Find where the given text appears and provide that cell's center as [X, Y] coordinate. 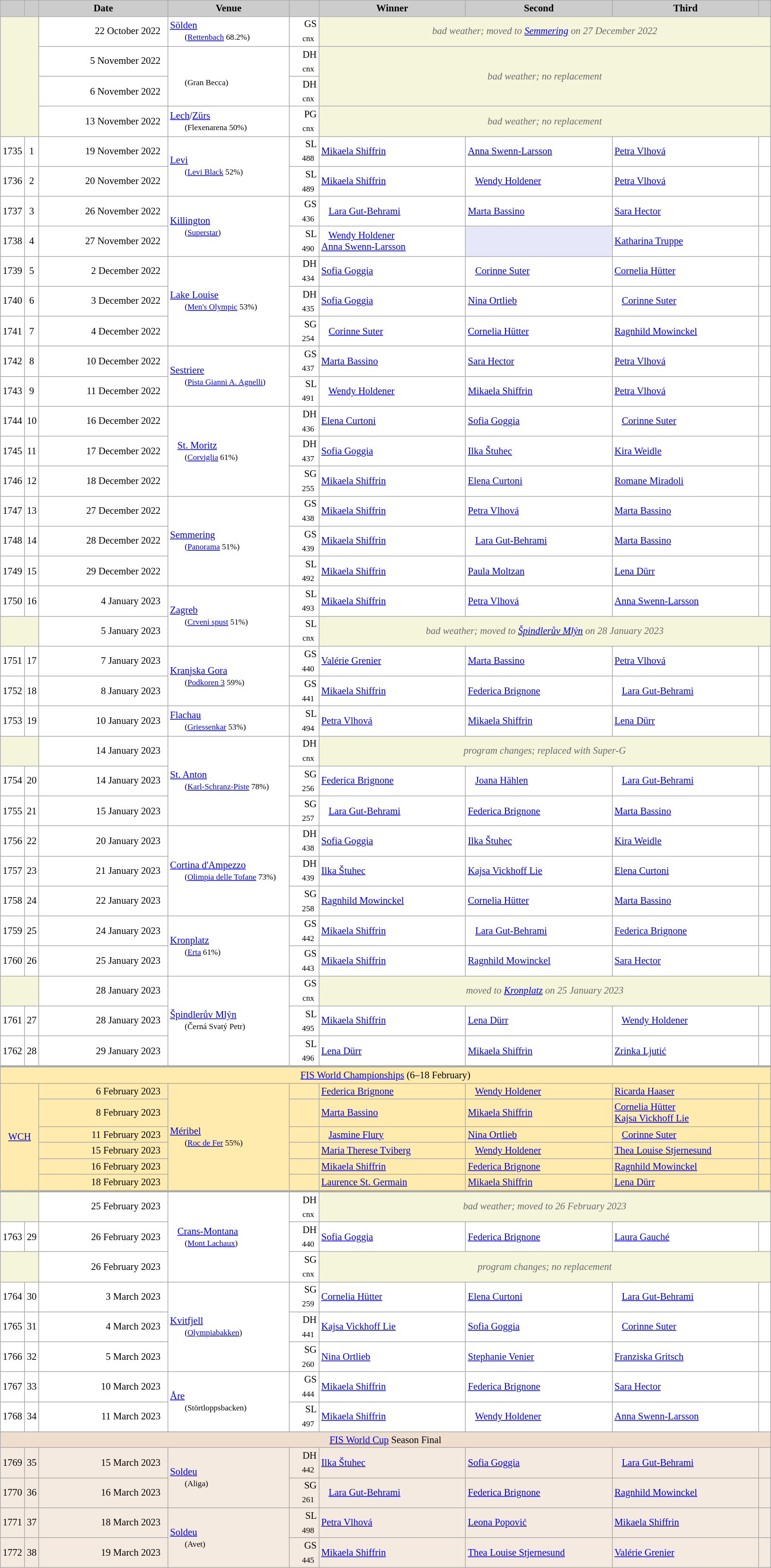
10 March 2023 [103, 1386]
10 [32, 421]
6 [32, 301]
1759 [12, 931]
14 [32, 541]
GS 442 [304, 931]
Flachau (Griessenkar 53%) [228, 721]
Zagreb (Crveni spust 51%) [228, 616]
3 December 2022 [103, 301]
SG 261 [304, 1492]
7 [32, 331]
18 February 2023 [103, 1183]
18 December 2022 [103, 481]
SL 498 [304, 1523]
11 [32, 451]
SL 496 [304, 1051]
DH 442 [304, 1462]
Laurence St. Germain [392, 1183]
1738 [12, 241]
10 January 2023 [103, 721]
1770 [12, 1492]
SL 489 [304, 181]
16 March 2023 [103, 1492]
St. Anton (Karl-Schranz-Piste 78%) [228, 781]
Romane Miradoli [685, 481]
GS 437 [304, 361]
1751 [12, 661]
17 December 2022 [103, 451]
(Gran Becca) [228, 77]
Paula Moltzan [539, 571]
PG cnx [304, 121]
6 February 2023 [103, 1091]
Leona Popović [539, 1523]
1766 [12, 1357]
31 [32, 1327]
1740 [12, 301]
1747 [12, 511]
18 March 2023 [103, 1523]
2 December 2022 [103, 271]
DH 438 [304, 840]
24 January 2023 [103, 931]
SG 258 [304, 901]
1743 [12, 391]
bad weather; moved to 26 February 2023 [545, 1207]
Špindlerův Mlýn (Černá Svatý Petr) [228, 1021]
SG 257 [304, 811]
5 January 2023 [103, 631]
13 [32, 511]
GS 444 [304, 1386]
8 January 2023 [103, 691]
15 January 2023 [103, 811]
19 [32, 721]
1771 [12, 1523]
18 [32, 691]
25 February 2023 [103, 1207]
GS 443 [304, 960]
1750 [12, 601]
1761 [12, 1021]
SG 260 [304, 1357]
38 [32, 1553]
22 January 2023 [103, 901]
26 [32, 960]
8 February 2023 [103, 1113]
GS 436 [304, 211]
Soldeu (Avet) [228, 1538]
1 [32, 151]
1737 [12, 211]
Sölden (Rettenbach 68.2%) [228, 31]
4 January 2023 [103, 601]
Laura Gauché [685, 1237]
16 December 2022 [103, 421]
1756 [12, 840]
1744 [12, 421]
Cornelia Hütter Kajsa Vickhoff Lie [685, 1113]
SL 493 [304, 601]
1746 [12, 481]
1736 [12, 181]
Date [103, 8]
1735 [12, 151]
36 [32, 1492]
35 [32, 1462]
28 [32, 1051]
DH 437 [304, 451]
21 [32, 811]
Åre (Störtloppsbacken) [228, 1401]
28 December 2022 [103, 541]
Semmering (Panorama 51%) [228, 541]
24 [32, 901]
Killington (Superstar) [228, 226]
11 March 2023 [103, 1417]
1765 [12, 1327]
6 November 2022 [103, 91]
11 December 2022 [103, 391]
SL 497 [304, 1417]
Katharina Truppe [685, 241]
Maria Therese Tviberg [392, 1150]
2 [32, 181]
SG cnx [304, 1266]
9 [32, 391]
1745 [12, 451]
SL 495 [304, 1021]
Levi (Levi Black 52%) [228, 167]
SG 259 [304, 1296]
Ricarda Haaser [685, 1091]
12 [32, 481]
SL 494 [304, 721]
Kranjska Gora (Podkoren 3 59%) [228, 676]
WCH [20, 1137]
1769 [12, 1462]
5 [32, 271]
Soldeu (Aliga) [228, 1477]
DH 434 [304, 271]
DH 441 [304, 1327]
St. Moritz (Corviglia 61%) [228, 451]
1767 [12, 1386]
SL 490 [304, 241]
32 [32, 1357]
DH 440 [304, 1237]
22 October 2022 [103, 31]
Lech/Zürs (Flexenarena 50%) [228, 121]
20 January 2023 [103, 840]
11 February 2023 [103, 1135]
34 [32, 1417]
1752 [12, 691]
25 January 2023 [103, 960]
1754 [12, 781]
SL 492 [304, 571]
Second [539, 8]
29 December 2022 [103, 571]
1755 [12, 811]
13 November 2022 [103, 121]
bad weather; moved to Semmering on 27 December 2022 [545, 31]
27 [32, 1021]
Venue [228, 8]
1758 [12, 901]
DH 436 [304, 421]
1764 [12, 1296]
3 March 2023 [103, 1296]
23 [32, 871]
29 [32, 1237]
29 January 2023 [103, 1051]
27 November 2022 [103, 241]
37 [32, 1523]
16 February 2023 [103, 1166]
SG 256 [304, 781]
SL 488 [304, 151]
1772 [12, 1553]
SL 491 [304, 391]
19 November 2022 [103, 151]
Winner [392, 8]
5 November 2022 [103, 62]
Kvitfjell (Olympiabakken) [228, 1327]
SL cnx [304, 631]
19 March 2023 [103, 1553]
15 February 2023 [103, 1150]
Cortina d'Ampezzo (Olimpia delle Tofane 73%) [228, 871]
FIS World Cup Season Final [385, 1440]
10 December 2022 [103, 361]
3 [32, 211]
1748 [12, 541]
1763 [12, 1237]
SG 254 [304, 331]
bad weather; moved to Špindlerův Mlýn on 28 January 2023 [545, 631]
1742 [12, 361]
7 January 2023 [103, 661]
Jasmine Flury [392, 1135]
DH 435 [304, 301]
15 [32, 571]
Third [685, 8]
21 January 2023 [103, 871]
1757 [12, 871]
33 [32, 1386]
program changes; no replacement [545, 1266]
5 March 2023 [103, 1357]
Wendy Holdener Anna Swenn-Larsson [392, 241]
27 December 2022 [103, 511]
Stephanie Venier [539, 1357]
20 November 2022 [103, 181]
17 [32, 661]
Sestriere (Pista Gianni A. Agnelli) [228, 376]
Crans-Montana (Mont Lachaux) [228, 1236]
26 November 2022 [103, 211]
GS 438 [304, 511]
20 [32, 781]
SG 255 [304, 481]
Franziska Gritsch [685, 1357]
16 [32, 601]
Lake Louise (Men's Olympic 53%) [228, 301]
30 [32, 1296]
1749 [12, 571]
Zrinka Ljutić [685, 1051]
GS 445 [304, 1553]
1760 [12, 960]
4 March 2023 [103, 1327]
4 December 2022 [103, 331]
1753 [12, 721]
Joana Hählen [539, 781]
FIS World Championships (6–18 February) [385, 1075]
8 [32, 361]
1739 [12, 271]
15 March 2023 [103, 1462]
GS 441 [304, 691]
Méribel (Roc de Fer 55%) [228, 1137]
1741 [12, 331]
4 [32, 241]
22 [32, 840]
1768 [12, 1417]
GS 439 [304, 541]
Kronplatz (Erta 61%) [228, 946]
moved to Kronplatz on 25 January 2023 [545, 991]
1762 [12, 1051]
DH 439 [304, 871]
program changes; replaced with Super-G [545, 750]
GS 440 [304, 661]
25 [32, 931]
